Find where the given text appears and provide that cell's center as (x, y) coordinate. 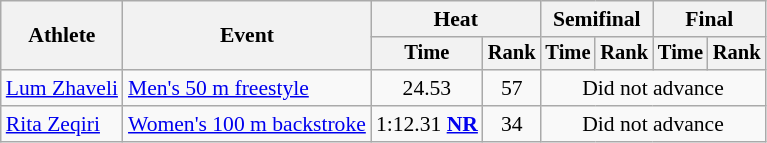
1:12.31 NR (427, 124)
Rita Zeqiri (62, 124)
Final (709, 19)
Athlete (62, 36)
Men's 50 m freestyle (247, 88)
Heat (456, 19)
24.53 (427, 88)
Event (247, 36)
Semifinal (597, 19)
Women's 100 m backstroke (247, 124)
34 (512, 124)
Lum Zhaveli (62, 88)
57 (512, 88)
